Pinpoint the cell where the given text exists, returning its [x, y] midpoint coordinate. 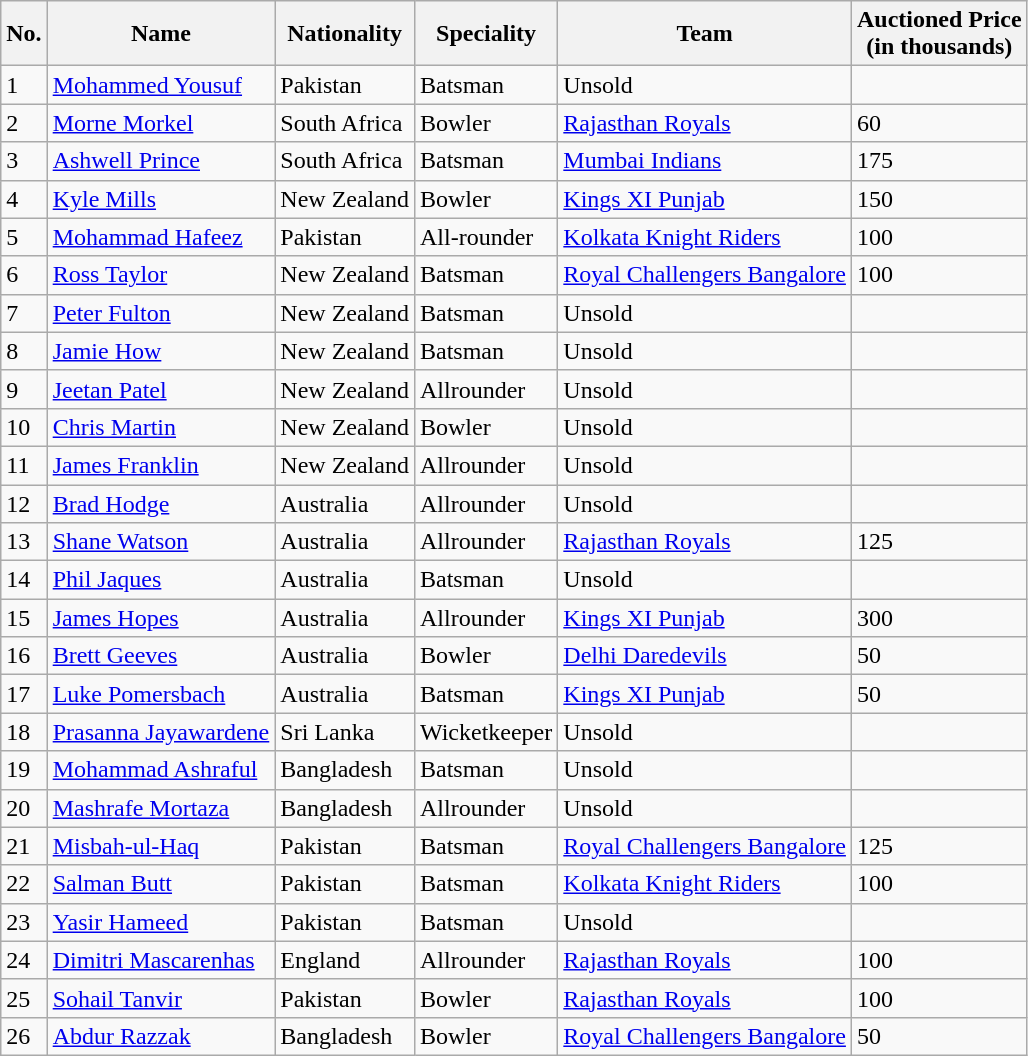
James Franklin [161, 465]
5 [24, 237]
150 [939, 199]
1 [24, 85]
Nationality [345, 34]
8 [24, 351]
Salman Butt [161, 884]
175 [939, 161]
Mohammed Yousuf [161, 85]
No. [24, 34]
22 [24, 884]
Kyle Mills [161, 199]
Wicketkeeper [486, 732]
Mohammad Ashraful [161, 770]
3 [24, 161]
300 [939, 618]
Prasanna Jayawardene [161, 732]
10 [24, 427]
20 [24, 808]
Sohail Tanvir [161, 998]
4 [24, 199]
Ross Taylor [161, 275]
14 [24, 580]
24 [24, 960]
Brett Geeves [161, 656]
11 [24, 465]
Chris Martin [161, 427]
17 [24, 694]
16 [24, 656]
18 [24, 732]
Morne Morkel [161, 123]
6 [24, 275]
Auctioned Price(in thousands) [939, 34]
13 [24, 542]
Phil Jaques [161, 580]
England [345, 960]
All-rounder [486, 237]
26 [24, 1036]
Team [705, 34]
60 [939, 123]
Mohammad Hafeez [161, 237]
7 [24, 313]
Sri Lanka [345, 732]
Delhi Daredevils [705, 656]
Abdur Razzak [161, 1036]
Misbah-ul-Haq [161, 846]
Luke Pomersbach [161, 694]
Yasir Hameed [161, 922]
Jeetan Patel [161, 389]
Brad Hodge [161, 503]
Mashrafe Mortaza [161, 808]
Shane Watson [161, 542]
19 [24, 770]
21 [24, 846]
Jamie How [161, 351]
Mumbai Indians [705, 161]
15 [24, 618]
Speciality [486, 34]
9 [24, 389]
25 [24, 998]
Ashwell Prince [161, 161]
Peter Fulton [161, 313]
2 [24, 123]
James Hopes [161, 618]
Dimitri Mascarenhas [161, 960]
12 [24, 503]
Name [161, 34]
23 [24, 922]
